Determine the (x, y) coordinate at the center of the cell enclosing the given text.  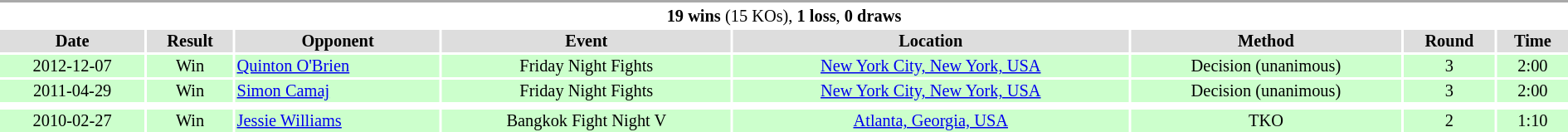
19 wins (15 KOs), 1 loss, 0 draws (784, 17)
Location (931, 42)
Bangkok Fight Night V (586, 121)
Round (1449, 42)
Quinton O'Brien (338, 66)
Date (72, 42)
Jessie Williams (338, 121)
Time (1533, 42)
2 (1449, 121)
2012-12-07 (72, 66)
Simon Camaj (338, 91)
Opponent (338, 42)
Event (586, 42)
2010-02-27 (72, 121)
2011-04-29 (72, 91)
TKO (1266, 121)
Method (1266, 42)
1:10 (1533, 121)
Result (190, 42)
Atlanta, Georgia, USA (931, 121)
